Identify which cell holds the provided text, then report its (x, y) central coordinate. 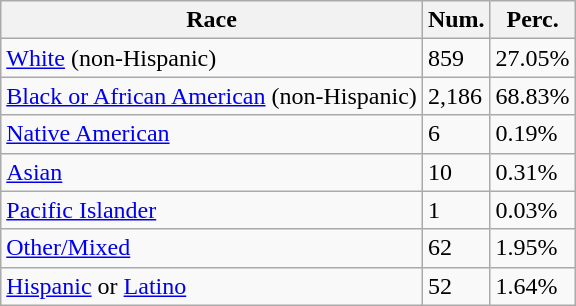
2,186 (456, 96)
Race (212, 20)
27.05% (532, 58)
1.64% (532, 286)
Hispanic or Latino (212, 286)
Num. (456, 20)
0.03% (532, 210)
Asian (212, 172)
Black or African American (non-Hispanic) (212, 96)
Other/Mixed (212, 248)
859 (456, 58)
52 (456, 286)
Perc. (532, 20)
Pacific Islander (212, 210)
6 (456, 134)
0.31% (532, 172)
68.83% (532, 96)
Native American (212, 134)
1.95% (532, 248)
White (non-Hispanic) (212, 58)
1 (456, 210)
62 (456, 248)
10 (456, 172)
0.19% (532, 134)
